Identify which cell holds the provided text, then report its [x, y] central coordinate. 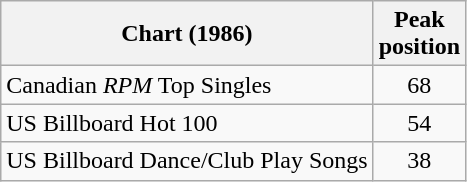
54 [419, 123]
Peakposition [419, 34]
Chart (1986) [187, 34]
Canadian RPM Top Singles [187, 85]
68 [419, 85]
US Billboard Dance/Club Play Songs [187, 161]
US Billboard Hot 100 [187, 123]
38 [419, 161]
